Return (x, y) of the center of cell containing provided text 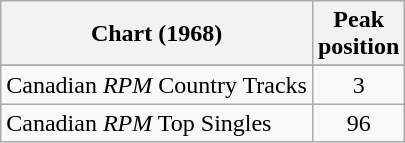
Canadian RPM Top Singles (157, 123)
Canadian RPM Country Tracks (157, 85)
3 (358, 85)
Chart (1968) (157, 34)
96 (358, 123)
Peakposition (358, 34)
